Scan for the cell matching the given text and deliver its [X, Y] coordinate at center. 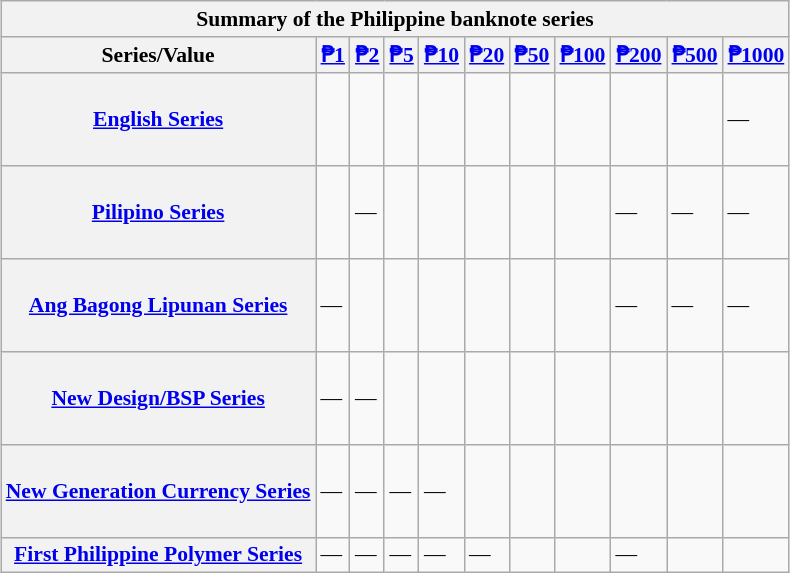
New Design/BSP Series [158, 398]
First Philippine Polymer Series [158, 555]
Ang Bagong Lipunan Series [158, 304]
₱1000 [756, 54]
Series/Value [158, 54]
₱1 [333, 54]
₱200 [638, 54]
₱100 [582, 54]
₱50 [532, 54]
₱10 [442, 54]
₱500 [694, 54]
₱2 [367, 54]
Pilipino Series [158, 212]
New Generation Currency Series [158, 490]
₱20 [486, 54]
Summary of the Philippine banknote series [396, 19]
English Series [158, 118]
₱5 [401, 54]
